Return [x, y] of the center of cell containing provided text 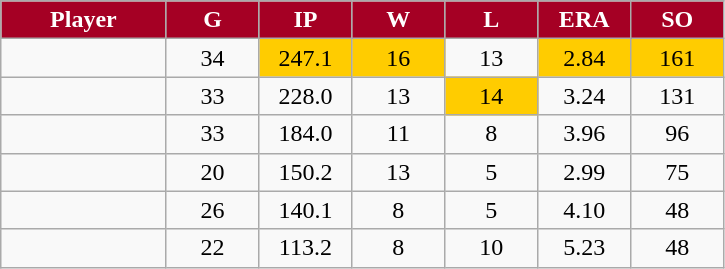
26 [212, 210]
22 [212, 248]
4.10 [584, 210]
131 [678, 96]
34 [212, 58]
16 [398, 58]
2.99 [584, 172]
3.96 [584, 134]
247.1 [306, 58]
20 [212, 172]
Player [84, 20]
11 [398, 134]
IP [306, 20]
ERA [584, 20]
5.23 [584, 248]
113.2 [306, 248]
140.1 [306, 210]
10 [492, 248]
161 [678, 58]
SO [678, 20]
W [398, 20]
2.84 [584, 58]
3.24 [584, 96]
184.0 [306, 134]
75 [678, 172]
14 [492, 96]
150.2 [306, 172]
L [492, 20]
96 [678, 134]
228.0 [306, 96]
G [212, 20]
